Provide the [X, Y] coordinate of the cell's center where the given text is located.  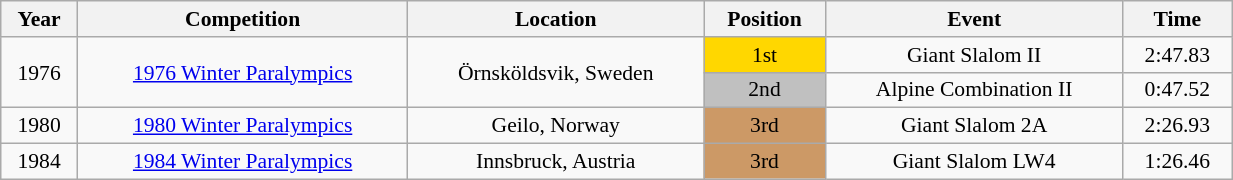
Innsbruck, Austria [556, 162]
1980 [40, 126]
Location [556, 19]
1984 Winter Paralympics [242, 162]
1:26.46 [1178, 162]
Position [765, 19]
1976 [40, 72]
1984 [40, 162]
Event [974, 19]
Alpine Combination II [974, 90]
Year [40, 19]
Competition [242, 19]
Örnsköldsvik, Sweden [556, 72]
Giant Slalom II [974, 55]
2:47.83 [1178, 55]
1st [765, 55]
1976 Winter Paralympics [242, 72]
Time [1178, 19]
Giant Slalom LW4 [974, 162]
0:47.52 [1178, 90]
2nd [765, 90]
Geilo, Norway [556, 126]
Giant Slalom 2A [974, 126]
1980 Winter Paralympics [242, 126]
2:26.93 [1178, 126]
